Detect which cell encompasses the target text, then output its (X, Y) center coordinate. 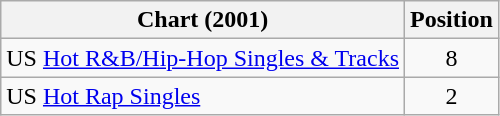
8 (452, 58)
US Hot Rap Singles (203, 96)
Chart (2001) (203, 20)
US Hot R&B/Hip-Hop Singles & Tracks (203, 58)
2 (452, 96)
Position (452, 20)
